Locate the cell with the specified text and output its [X, Y] center coordinate. 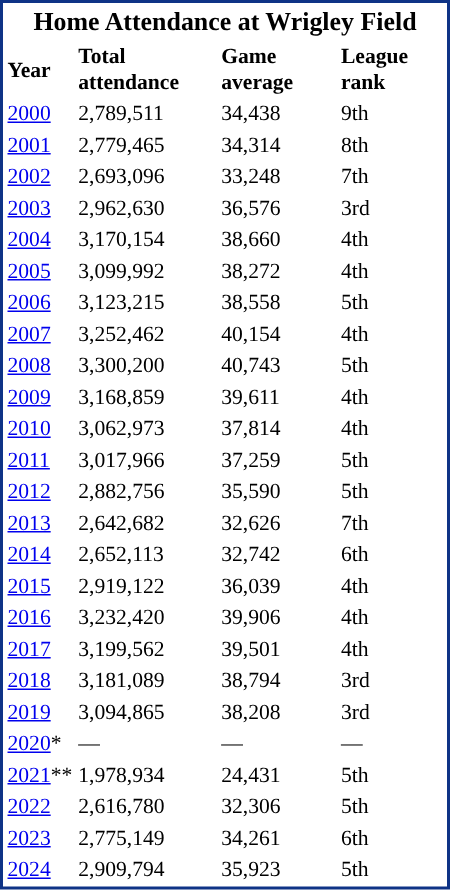
39,611 [278, 396]
40,743 [278, 365]
2009 [40, 396]
2,642,682 [147, 522]
36,576 [278, 208]
34,438 [278, 113]
3,300,200 [147, 365]
3,017,966 [147, 460]
33,248 [278, 176]
2024 [40, 869]
2018 [40, 680]
2002 [40, 176]
38,558 [278, 302]
2003 [40, 208]
3,232,420 [147, 617]
2,775,149 [147, 838]
2020* [40, 743]
2,616,780 [147, 806]
1,978,934 [147, 774]
38,660 [278, 239]
2,919,122 [147, 586]
2,909,794 [147, 869]
2012 [40, 491]
34,314 [278, 144]
2016 [40, 617]
3,062,973 [147, 428]
35,590 [278, 491]
2,779,465 [147, 144]
2015 [40, 586]
38,794 [278, 680]
2,882,756 [147, 491]
3,168,859 [147, 396]
3,199,562 [147, 648]
2008 [40, 365]
2010 [40, 428]
39,501 [278, 648]
3,099,992 [147, 270]
2,652,113 [147, 554]
2000 [40, 113]
2001 [40, 144]
2006 [40, 302]
32,306 [278, 806]
2004 [40, 239]
League rank [392, 69]
37,814 [278, 428]
2023 [40, 838]
34,261 [278, 838]
Game average [278, 69]
36,039 [278, 586]
3,094,865 [147, 712]
2005 [40, 270]
2013 [40, 522]
2007 [40, 334]
39,906 [278, 617]
35,923 [278, 869]
2022 [40, 806]
38,208 [278, 712]
38,272 [278, 270]
9th [392, 113]
32,742 [278, 554]
2,789,511 [147, 113]
2011 [40, 460]
2,693,096 [147, 176]
2019 [40, 712]
24,431 [278, 774]
2021** [40, 774]
2017 [40, 648]
3,181,089 [147, 680]
8th [392, 144]
3,123,215 [147, 302]
Year [40, 69]
3,170,154 [147, 239]
37,259 [278, 460]
40,154 [278, 334]
32,626 [278, 522]
2014 [40, 554]
Total attendance [147, 69]
2,962,630 [147, 208]
3,252,462 [147, 334]
Home Attendance at Wrigley Field [225, 22]
